From the cell containing the given text, extract its center point as (X, Y) coordinate. 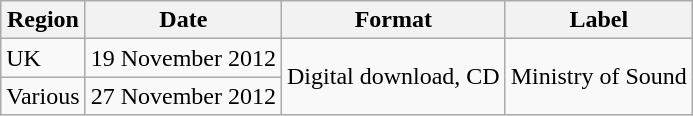
Region (43, 20)
27 November 2012 (183, 96)
19 November 2012 (183, 58)
Date (183, 20)
Label (598, 20)
UK (43, 58)
Format (394, 20)
Various (43, 96)
Digital download, CD (394, 77)
Ministry of Sound (598, 77)
